Return the (X, Y) coordinate for the center point of the cell that contains the specified text.  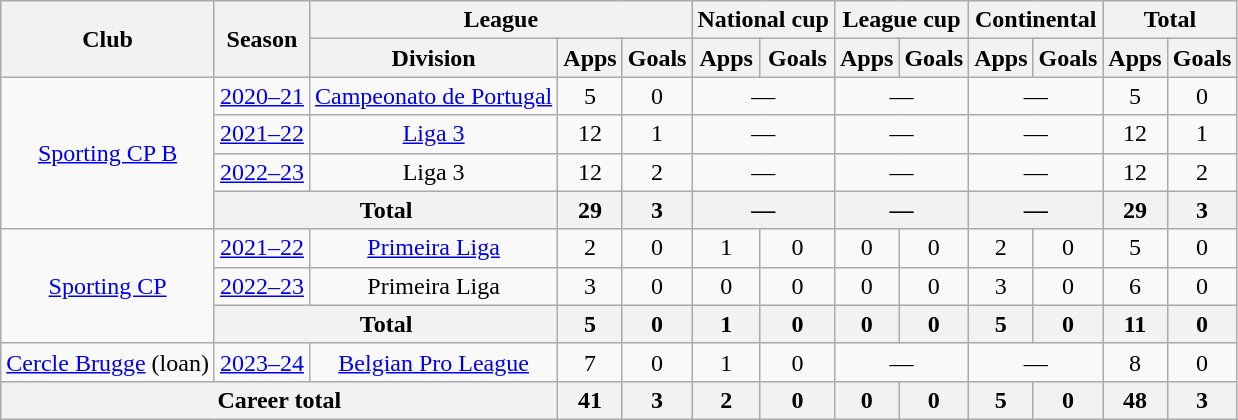
National cup (763, 20)
Club (108, 39)
Season (262, 39)
6 (1135, 286)
Campeonato de Portugal (433, 96)
Division (433, 58)
Cercle Brugge (loan) (108, 362)
League cup (901, 20)
League (500, 20)
Sporting CP B (108, 153)
Sporting CP (108, 286)
Career total (280, 400)
8 (1135, 362)
48 (1135, 400)
41 (590, 400)
Continental (1036, 20)
7 (590, 362)
11 (1135, 324)
2020–21 (262, 96)
Belgian Pro League (433, 362)
2023–24 (262, 362)
